Output the [x, y] coordinate of the center of the cell containing the given text.  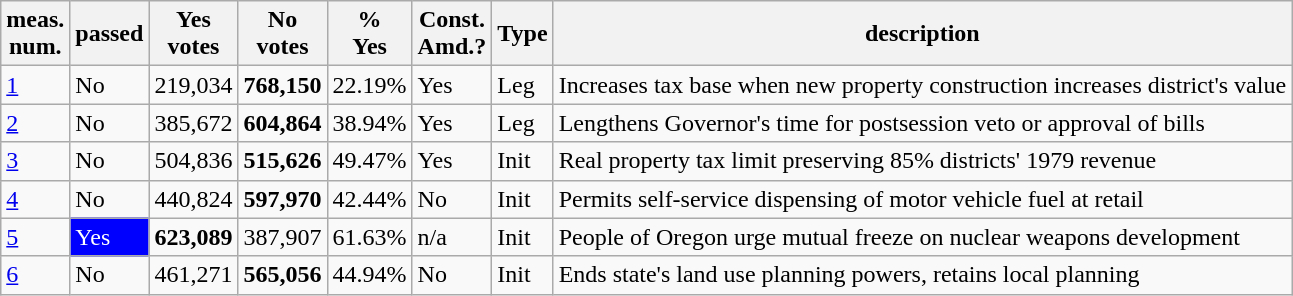
219,034 [194, 85]
515,626 [282, 161]
%Yes [370, 34]
Lengthens Governor's time for postsession veto or approval of bills [922, 123]
461,271 [194, 275]
Permits self-service dispensing of motor vehicle fuel at retail [922, 199]
People of Oregon urge mutual freeze on nuclear weapons development [922, 237]
Real property tax limit preserving 85% districts' 1979 revenue [922, 161]
Yesvotes [194, 34]
604,864 [282, 123]
6 [36, 275]
440,824 [194, 199]
597,970 [282, 199]
5 [36, 237]
385,672 [194, 123]
49.47% [370, 161]
565,056 [282, 275]
623,089 [194, 237]
22.19% [370, 85]
Increases tax base when new property construction increases district's value [922, 85]
504,836 [194, 161]
2 [36, 123]
meas.num. [36, 34]
387,907 [282, 237]
description [922, 34]
Const.Amd.? [452, 34]
Ends state's land use planning powers, retains local planning [922, 275]
n/a [452, 237]
Novotes [282, 34]
38.94% [370, 123]
3 [36, 161]
1 [36, 85]
passed [110, 34]
Type [522, 34]
4 [36, 199]
42.44% [370, 199]
44.94% [370, 275]
61.63% [370, 237]
768,150 [282, 85]
